Scan for the cell matching the given text and deliver its (X, Y) coordinate at center. 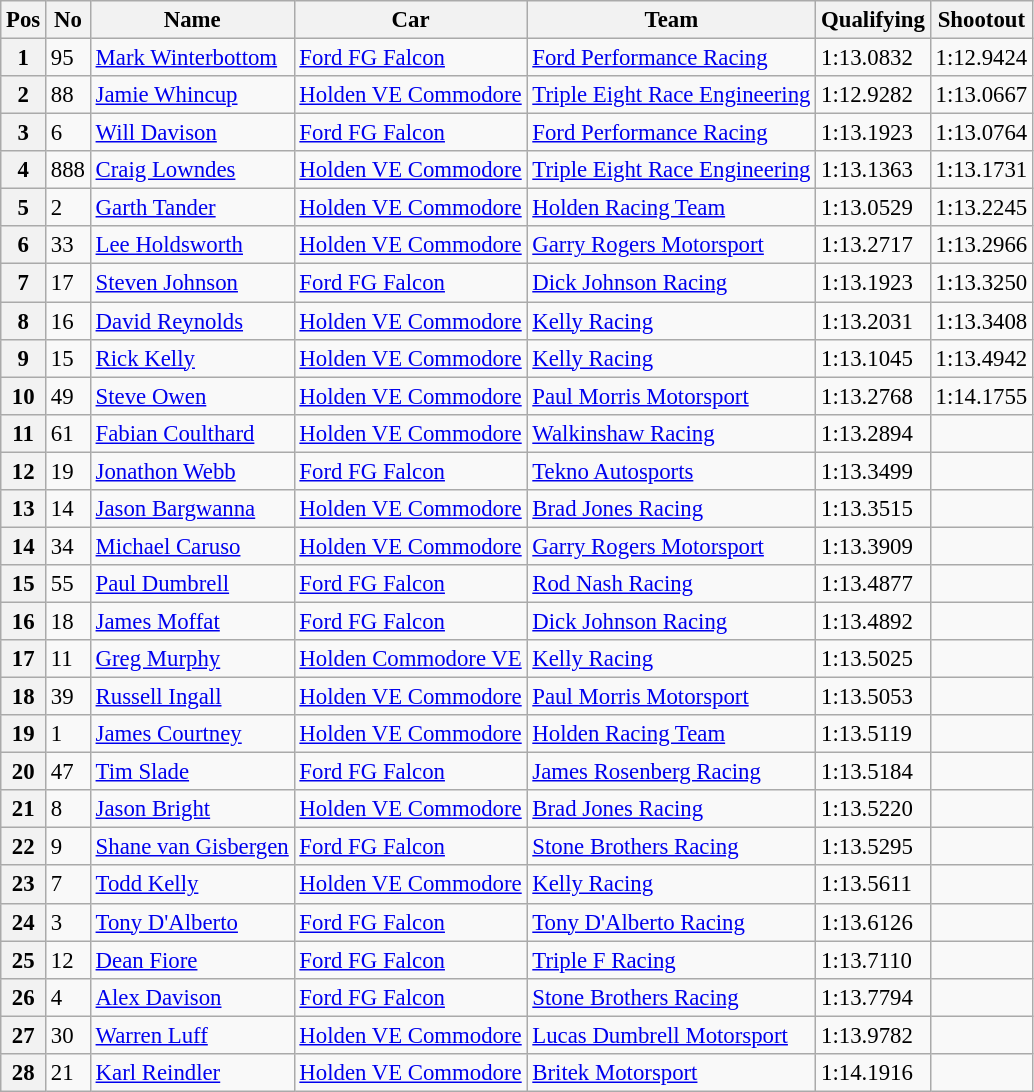
Jamie Whincup (192, 95)
Triple F Racing (672, 960)
Steven Johnson (192, 283)
1:13.1731 (981, 170)
David Reynolds (192, 321)
1:13.0764 (981, 133)
20 (24, 772)
1:13.4942 (981, 358)
10 (24, 396)
95 (68, 58)
Karl Reindler (192, 1073)
1:14.1755 (981, 396)
47 (68, 772)
Fabian Coulthard (192, 433)
1:12.9424 (981, 58)
James Moffat (192, 621)
1:13.5611 (873, 885)
25 (24, 960)
1:13.9782 (873, 1035)
Craig Lowndes (192, 170)
Jonathon Webb (192, 471)
Qualifying (873, 20)
1:13.5025 (873, 659)
61 (68, 433)
Warren Luff (192, 1035)
Mark Winterbottom (192, 58)
Team (672, 20)
Car (410, 20)
Jason Bright (192, 809)
88 (68, 95)
Walkinshaw Racing (672, 433)
Garth Tander (192, 208)
34 (68, 546)
Tekno Autosports (672, 471)
James Courtney (192, 734)
1:13.2966 (981, 245)
Rod Nash Racing (672, 584)
1:13.5184 (873, 772)
1:13.5119 (873, 734)
49 (68, 396)
1:13.5053 (873, 697)
Name (192, 20)
1:13.4892 (873, 621)
Steve Owen (192, 396)
1:13.5295 (873, 847)
Will Davison (192, 133)
1:13.3408 (981, 321)
1:13.2717 (873, 245)
Tony D'Alberto Racing (672, 922)
23 (24, 885)
1:13.1363 (873, 170)
24 (24, 922)
13 (24, 509)
No (68, 20)
Russell Ingall (192, 697)
1:13.2031 (873, 321)
Todd Kelly (192, 885)
Lucas Dumbrell Motorsport (672, 1035)
Jason Bargwanna (192, 509)
Michael Caruso (192, 546)
888 (68, 170)
1:14.1916 (873, 1073)
Pos (24, 20)
1:13.7110 (873, 960)
Tony D'Alberto (192, 922)
James Rosenberg Racing (672, 772)
26 (24, 997)
27 (24, 1035)
30 (68, 1035)
1:13.0832 (873, 58)
1:13.3250 (981, 283)
1:13.3909 (873, 546)
55 (68, 584)
1:13.5220 (873, 809)
Shootout (981, 20)
Tim Slade (192, 772)
1:13.0529 (873, 208)
22 (24, 847)
Britek Motorsport (672, 1073)
Shane van Gisbergen (192, 847)
1:13.6126 (873, 922)
Lee Holdsworth (192, 245)
Rick Kelly (192, 358)
1:13.0667 (981, 95)
Alex Davison (192, 997)
33 (68, 245)
Paul Dumbrell (192, 584)
39 (68, 697)
Dean Fiore (192, 960)
28 (24, 1073)
1:13.2245 (981, 208)
1:12.9282 (873, 95)
1:13.2768 (873, 396)
1:13.3515 (873, 509)
1:13.2894 (873, 433)
5 (24, 208)
1:13.7794 (873, 997)
1:13.3499 (873, 471)
Holden Commodore VE (410, 659)
1:13.4877 (873, 584)
1:13.1045 (873, 358)
Greg Murphy (192, 659)
